Pinpoint the cell where the given text exists, returning its [x, y] midpoint coordinate. 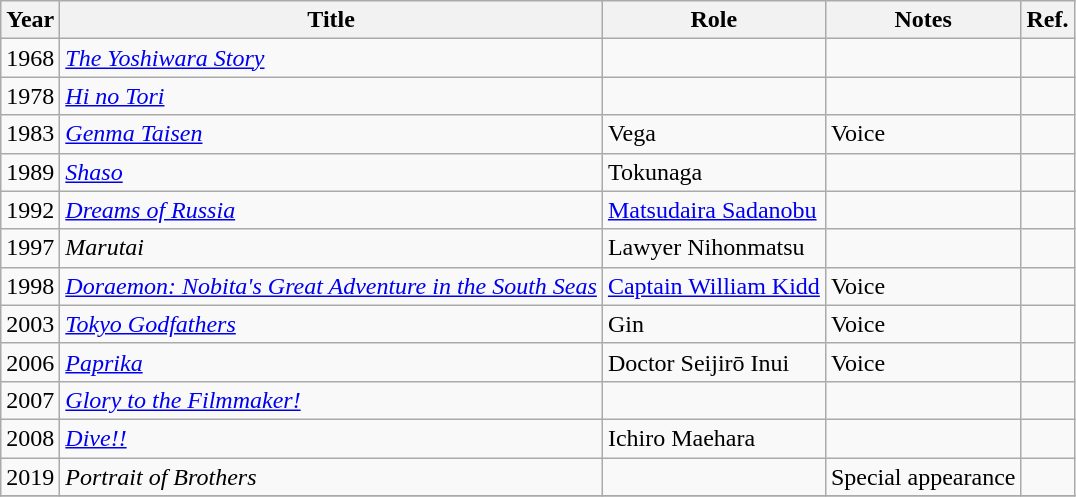
1992 [30, 210]
Role [714, 20]
Tokunaga [714, 172]
Portrait of Brothers [332, 477]
1968 [30, 58]
Ref. [1048, 20]
Ichiro Maehara [714, 438]
Doraemon: Nobita's Great Adventure in the South Seas [332, 286]
1997 [30, 248]
Dive!! [332, 438]
Glory to the Filmmaker! [332, 400]
Notes [923, 20]
1978 [30, 96]
Dreams of Russia [332, 210]
Year [30, 20]
Matsudaira Sadanobu [714, 210]
1989 [30, 172]
Title [332, 20]
2019 [30, 477]
Marutai [332, 248]
Doctor Seijirō Inui [714, 362]
2006 [30, 362]
1998 [30, 286]
Gin [714, 324]
Special appearance [923, 477]
2007 [30, 400]
Paprika [332, 362]
Captain William Kidd [714, 286]
Lawyer Nihonmatsu [714, 248]
Genma Taisen [332, 134]
The Yoshiwara Story [332, 58]
2008 [30, 438]
2003 [30, 324]
Shaso [332, 172]
Tokyo Godfathers [332, 324]
1983 [30, 134]
Hi no Tori [332, 96]
Vega [714, 134]
